For the text-containing cell, return its midpoint in [X, Y] coordinate format. 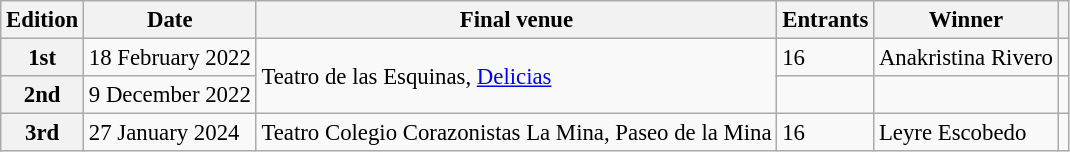
Winner [966, 20]
Final venue [516, 20]
18 February 2022 [170, 58]
9 December 2022 [170, 95]
1st [42, 58]
Entrants [826, 20]
Leyre Escobedo [966, 133]
Teatro Colegio Corazonistas La Mina, Paseo de la Mina [516, 133]
Teatro de las Esquinas, Delicias [516, 76]
3rd [42, 133]
2nd [42, 95]
27 January 2024 [170, 133]
Date [170, 20]
Anakristina Rivero [966, 58]
Edition [42, 20]
